Return the (x, y) coordinate for the center point of the cell that contains the specified text.  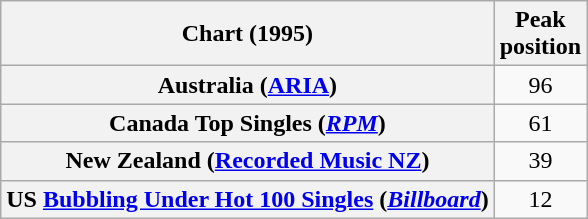
Australia (ARIA) (248, 85)
12 (540, 199)
96 (540, 85)
39 (540, 161)
Chart (1995) (248, 34)
Canada Top Singles (RPM) (248, 123)
New Zealand (Recorded Music NZ) (248, 161)
61 (540, 123)
Peakposition (540, 34)
US Bubbling Under Hot 100 Singles (Billboard) (248, 199)
